Scan for the cell matching the given text and deliver its (x, y) coordinate at center. 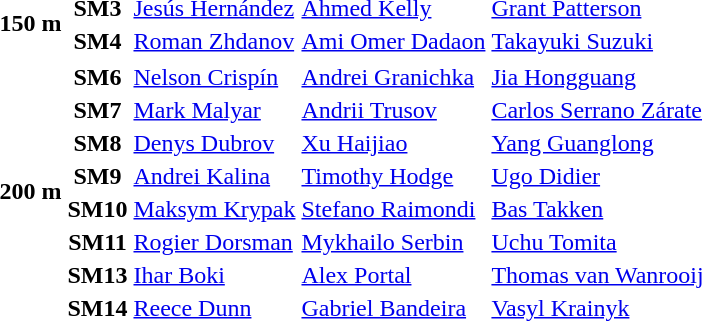
Mark Malyar (214, 110)
Ami Omer Dadaon (394, 41)
Xu Haijiao (394, 143)
SM8 (98, 143)
SM7 (98, 110)
SM10 (98, 209)
SM6 (98, 77)
Andrii Trusov (394, 110)
Maksym Krypak (214, 209)
SM13 (98, 275)
Timothy Hodge (394, 176)
Mykhailo Serbin (394, 242)
Denys Dubrov (214, 143)
SM11 (98, 242)
Rogier Dorsman (214, 242)
Stefano Raimondi (394, 209)
Andrei Kalina (214, 176)
Ihar Boki (214, 275)
Nelson Crispín (214, 77)
SM4 (98, 41)
Andrei Granichka (394, 77)
Alex Portal (394, 275)
Roman Zhdanov (214, 41)
SM9 (98, 176)
